Find where the given text appears and provide that cell's center as [x, y] coordinate. 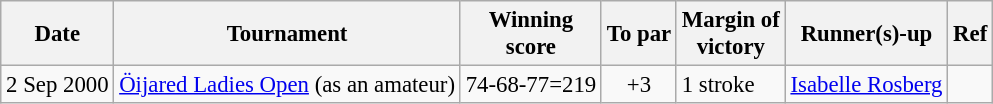
Tournament [287, 34]
74-68-77=219 [530, 85]
Isabelle Rosberg [866, 85]
Date [58, 34]
Ref [970, 34]
2 Sep 2000 [58, 85]
Winningscore [530, 34]
+3 [638, 85]
To par [638, 34]
Margin ofvictory [730, 34]
1 stroke [730, 85]
Runner(s)-up [866, 34]
Öijared Ladies Open (as an amateur) [287, 85]
